Determine the (x, y) coordinate at the center of the cell enclosing the given text.  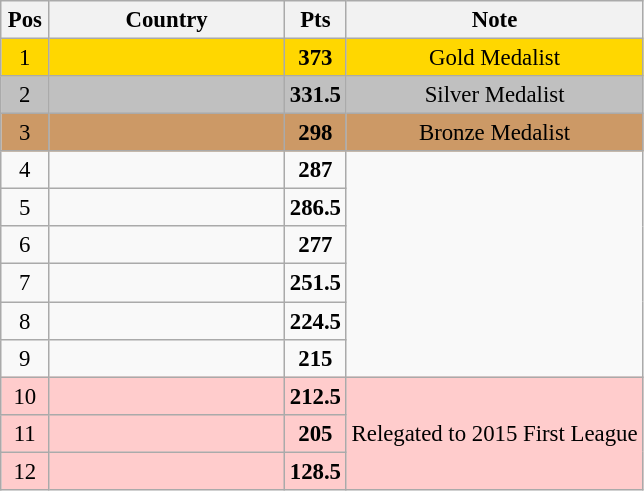
212.5 (315, 396)
277 (315, 245)
298 (315, 133)
Pos (25, 20)
215 (315, 358)
Gold Medalist (494, 58)
12 (25, 471)
224.5 (315, 321)
128.5 (315, 471)
5 (25, 208)
7 (25, 283)
Relegated to 2015 First League (494, 434)
Bronze Medalist (494, 133)
Silver Medalist (494, 95)
373 (315, 58)
10 (25, 396)
4 (25, 170)
205 (315, 433)
3 (25, 133)
287 (315, 170)
Pts (315, 20)
11 (25, 433)
9 (25, 358)
1 (25, 58)
8 (25, 321)
6 (25, 245)
Country (167, 20)
251.5 (315, 283)
286.5 (315, 208)
2 (25, 95)
Note (494, 20)
331.5 (315, 95)
